Capture the cell that displays the provided text and extract its (X, Y) central coordinate. 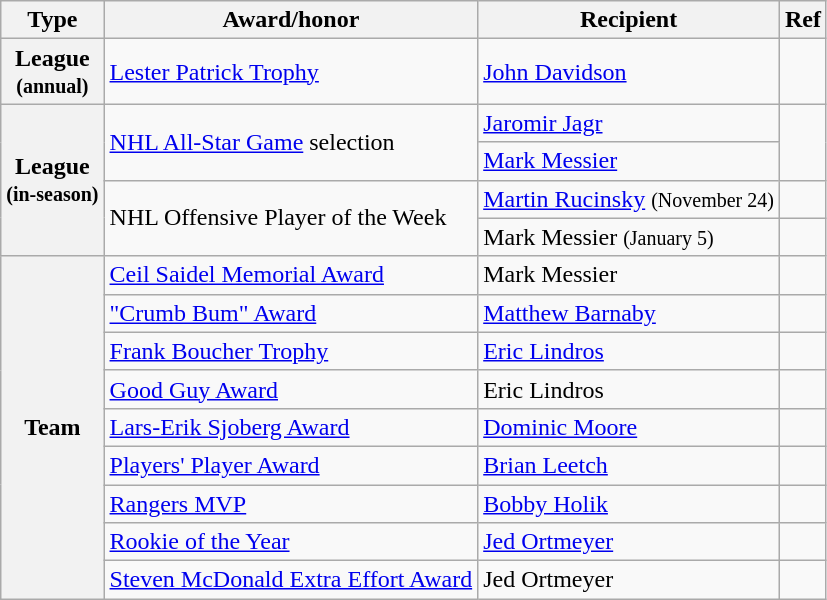
Ceil Saidel Memorial Award (291, 275)
Lars-Erik Sjoberg Award (291, 427)
Recipient (629, 20)
Jaromir Jagr (629, 123)
NHL All-Star Game selection (291, 142)
"Crumb Bum" Award (291, 313)
Good Guy Award (291, 389)
Ref (802, 20)
Rangers MVP (291, 503)
Dominic Moore (629, 427)
League(annual) (52, 72)
Steven McDonald Extra Effort Award (291, 580)
Type (52, 20)
Martin Rucinsky (November 24) (629, 199)
Frank Boucher Trophy (291, 351)
Bobby Holik (629, 503)
Matthew Barnaby (629, 313)
Mark Messier (January 5) (629, 237)
Players' Player Award (291, 465)
Award/honor (291, 20)
Team (52, 428)
Lester Patrick Trophy (291, 72)
NHL Offensive Player of the Week (291, 218)
Rookie of the Year (291, 542)
League(in-season) (52, 180)
Brian Leetch (629, 465)
John Davidson (629, 72)
